Extract the (X, Y) coordinate from the center of the cell holding the provided text.  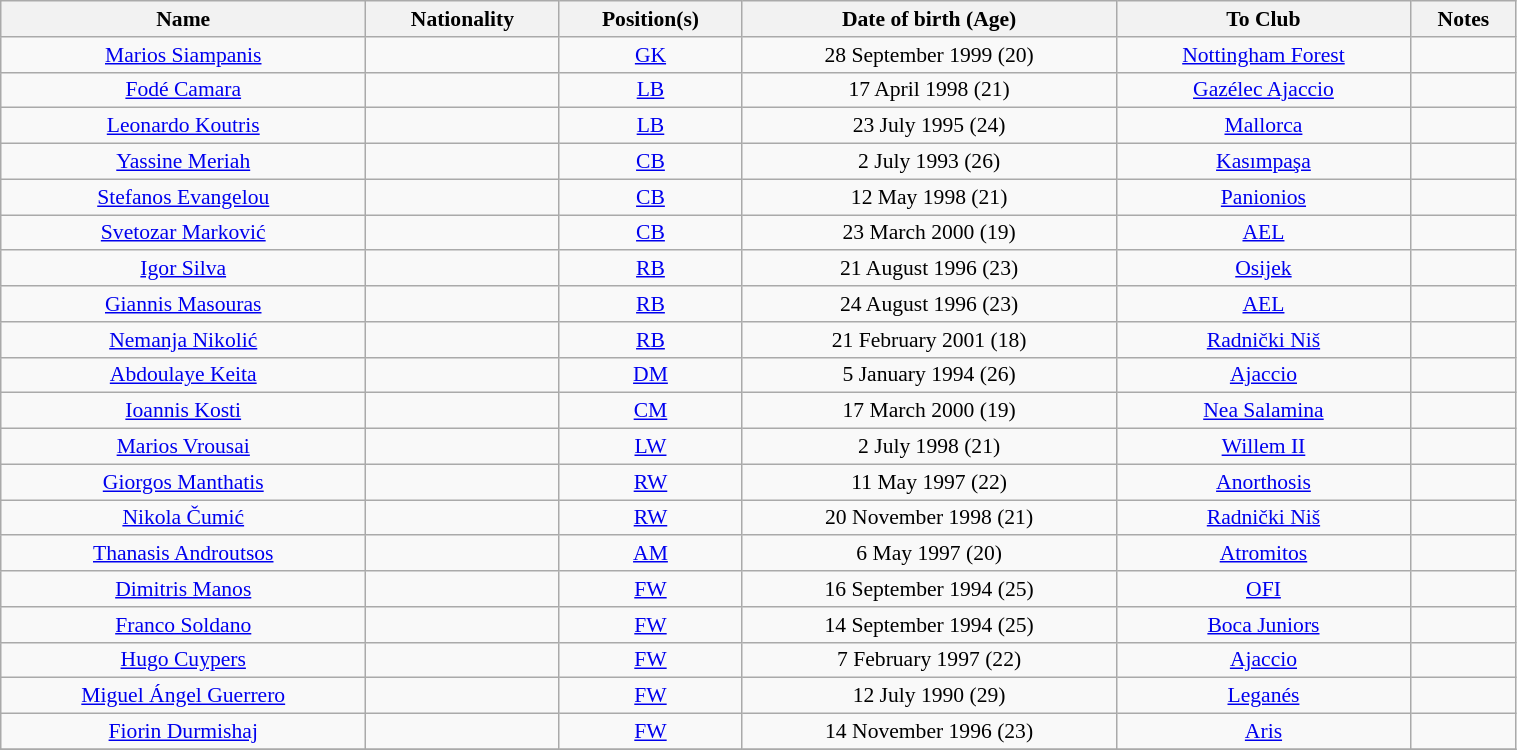
23 July 1995 (24) (929, 126)
Giannis Masouras (184, 304)
5 January 1994 (26) (929, 375)
Willem II (1263, 447)
2 July 1993 (26) (929, 162)
23 March 2000 (19) (929, 233)
Date of birth (Age) (929, 19)
Mallorca (1263, 126)
24 August 1996 (23) (929, 304)
Yassine Meriah (184, 162)
Leganés (1263, 696)
14 November 1996 (23) (929, 732)
Nottingham Forest (1263, 55)
Osijek (1263, 269)
Name (184, 19)
17 March 2000 (19) (929, 411)
11 May 1997 (22) (929, 482)
Position(s) (650, 19)
Abdoulaye Keita (184, 375)
GK (650, 55)
OFI (1263, 589)
20 November 1998 (21) (929, 518)
Ioannis Kosti (184, 411)
Franco Soldano (184, 625)
Aris (1263, 732)
Nemanja Nikolić (184, 340)
Svetozar Marković (184, 233)
Atromitos (1263, 554)
Hugo Cuypers (184, 660)
17 April 1998 (21) (929, 90)
Notes (1464, 19)
Marios Vrousai (184, 447)
Boca Juniors (1263, 625)
Fiorin Durmishaj (184, 732)
21 August 1996 (23) (929, 269)
Giorgos Manthatis (184, 482)
Dimitris Manos (184, 589)
Nea Salamina (1263, 411)
Anorthosis (1263, 482)
21 February 2001 (18) (929, 340)
7 February 1997 (22) (929, 660)
Gazélec Ajaccio (1263, 90)
2 July 1998 (21) (929, 447)
Leonardo Koutris (184, 126)
Stefanos Evangelou (184, 197)
12 May 1998 (21) (929, 197)
Fodé Camara (184, 90)
Miguel Ángel Guerrero (184, 696)
Panionios (1263, 197)
Nationality (462, 19)
AM (650, 554)
CM (650, 411)
Kasımpaşa (1263, 162)
Thanasis Androutsos (184, 554)
6 May 1997 (20) (929, 554)
Marios Siampanis (184, 55)
LW (650, 447)
DM (650, 375)
12 July 1990 (29) (929, 696)
28 September 1999 (20) (929, 55)
Igor Silva (184, 269)
14 September 1994 (25) (929, 625)
Nikola Čumić (184, 518)
To Club (1263, 19)
16 September 1994 (25) (929, 589)
